Provide the [x, y] coordinate of the cell's center where the given text is located.  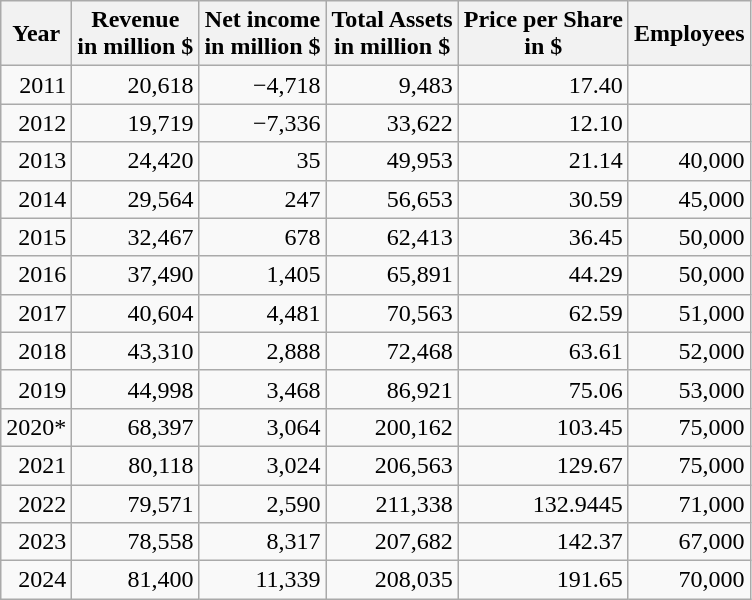
208,035 [392, 580]
62.59 [543, 313]
81,400 [136, 580]
Price per Sharein $ [543, 34]
21.14 [543, 161]
142.37 [543, 542]
70,000 [689, 580]
40,000 [689, 161]
79,571 [136, 503]
78,558 [136, 542]
35 [262, 161]
2022 [36, 503]
51,000 [689, 313]
Year [36, 34]
211,338 [392, 503]
80,118 [136, 465]
33,622 [392, 123]
43,310 [136, 351]
Employees [689, 34]
67,000 [689, 542]
103.45 [543, 427]
129.67 [543, 465]
206,563 [392, 465]
12.10 [543, 123]
2014 [36, 199]
200,162 [392, 427]
68,397 [136, 427]
63.61 [543, 351]
2019 [36, 389]
17.40 [543, 85]
4,481 [262, 313]
2,590 [262, 503]
Revenuein million $ [136, 34]
1,405 [262, 275]
8,317 [262, 542]
2020* [36, 427]
19,719 [136, 123]
3,468 [262, 389]
29,564 [136, 199]
2012 [36, 123]
37,490 [136, 275]
2023 [36, 542]
2021 [36, 465]
11,339 [262, 580]
191.65 [543, 580]
3,064 [262, 427]
49,953 [392, 161]
Total Assetsin million $ [392, 34]
678 [262, 237]
2016 [36, 275]
44,998 [136, 389]
75.06 [543, 389]
3,024 [262, 465]
32,467 [136, 237]
Net incomein million $ [262, 34]
2024 [36, 580]
71,000 [689, 503]
40,604 [136, 313]
24,420 [136, 161]
2015 [36, 237]
30.59 [543, 199]
9,483 [392, 85]
72,468 [392, 351]
2017 [36, 313]
207,682 [392, 542]
62,413 [392, 237]
2011 [36, 85]
70,563 [392, 313]
20,618 [136, 85]
45,000 [689, 199]
44.29 [543, 275]
65,891 [392, 275]
2,888 [262, 351]
−7,336 [262, 123]
52,000 [689, 351]
36.45 [543, 237]
−4,718 [262, 85]
2018 [36, 351]
56,653 [392, 199]
247 [262, 199]
53,000 [689, 389]
132.9445 [543, 503]
86,921 [392, 389]
2013 [36, 161]
